Locate the cell with the specified text and output its (x, y) center coordinate. 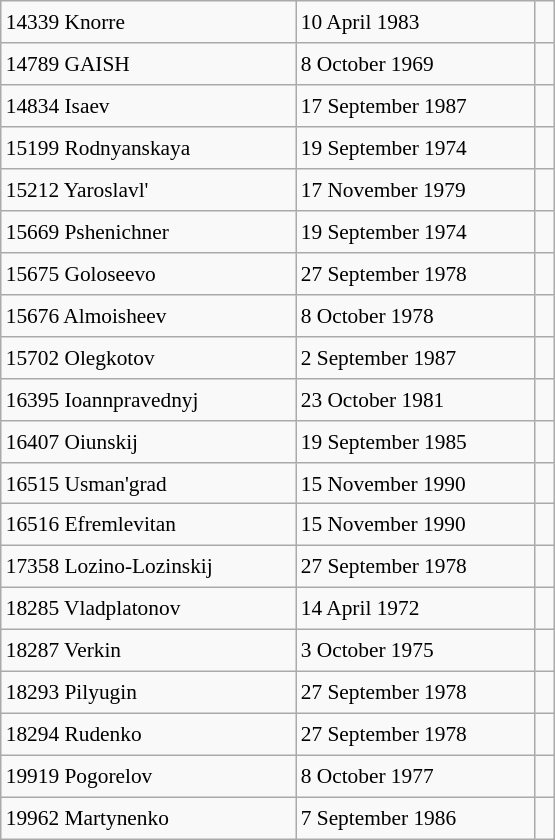
15199 Rodnyanskaya (148, 148)
8 October 1978 (416, 315)
7 September 1986 (416, 818)
19919 Pogorelov (148, 776)
18293 Pilyugin (148, 693)
18294 Rudenko (148, 735)
14834 Isaev (148, 106)
16516 Efremlevitan (148, 525)
17 November 1979 (416, 190)
17358 Lozino-Lozinskij (148, 567)
14789 GAISH (148, 64)
15702 Olegkotov (148, 357)
10 April 1983 (416, 22)
15669 Pshenichner (148, 232)
15676 Almoisheev (148, 315)
18287 Verkin (148, 651)
23 October 1981 (416, 399)
2 September 1987 (416, 357)
19 September 1985 (416, 441)
16515 Usman'grad (148, 483)
14 April 1972 (416, 609)
8 October 1977 (416, 776)
16407 Oiunskij (148, 441)
18285 Vladplatonov (148, 609)
16395 Ioannpravednyj (148, 399)
15675 Goloseevo (148, 274)
14339 Knorre (148, 22)
17 September 1987 (416, 106)
19962 Martynenko (148, 818)
3 October 1975 (416, 651)
8 October 1969 (416, 64)
15212 Yaroslavl' (148, 190)
